From the cell containing the given text, extract its center point as [x, y] coordinate. 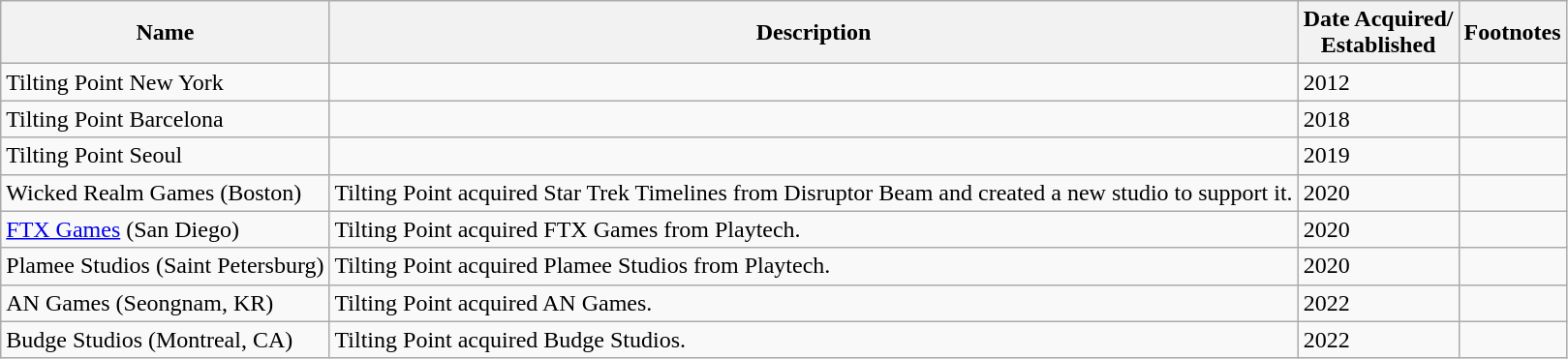
Description [814, 33]
Tilting Point acquired AN Games. [814, 303]
AN Games (Seongnam, KR) [165, 303]
2012 [1378, 82]
Date Acquired/Established [1378, 33]
Tilting Point Seoul [165, 156]
Wicked Realm Games (Boston) [165, 193]
Tilting Point acquired Budge Studios. [814, 340]
Name [165, 33]
Tilting Point acquired Star Trek Timelines from Disruptor Beam and created a new studio to support it. [814, 193]
FTX Games (San Diego) [165, 229]
Budge Studios (Montreal, CA) [165, 340]
Plamee Studios (Saint Petersburg) [165, 266]
Tilting Point New York [165, 82]
Tilting Point acquired FTX Games from Playtech. [814, 229]
Footnotes [1513, 33]
2018 [1378, 119]
2019 [1378, 156]
Tilting Point acquired Plamee Studios from Playtech. [814, 266]
Tilting Point Barcelona [165, 119]
